From the cell containing the given text, extract its center point as (X, Y) coordinate. 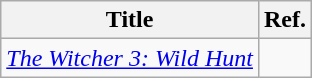
Ref. (284, 20)
Title (130, 20)
The Witcher 3: Wild Hunt (130, 58)
